Detect which cell encompasses the target text, then output its (x, y) center coordinate. 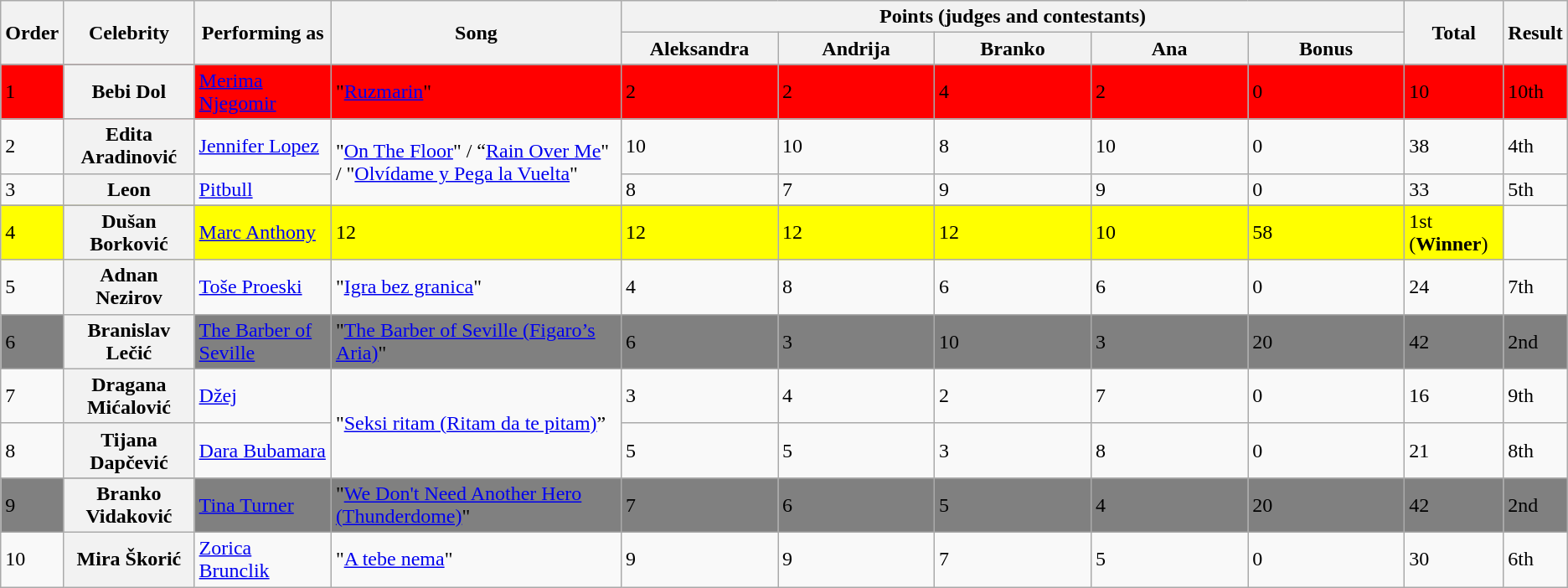
Result (1535, 33)
9th (1535, 395)
Order (32, 33)
33 (1454, 189)
Marc Anthony (263, 233)
Zorica Brunclik (263, 560)
"Ruzmarin" (476, 92)
1st (Winner) (1454, 233)
Total (1454, 33)
6th (1535, 560)
Leon (129, 189)
Bebi Dol (129, 92)
Jennifer Lopez (263, 146)
5th (1535, 189)
Pitbull (263, 189)
Edita Aradinović (129, 146)
58 (1327, 233)
"Seksi ritam (Ritam da te pitam)” (476, 423)
Tina Turner (263, 504)
Dušan Borković (129, 233)
Dragana Mićalović (129, 395)
Celebrity (129, 33)
4th (1535, 146)
The Barber of Seville (263, 342)
"A tebe nema" (476, 560)
38 (1454, 146)
Branko Vidaković (129, 504)
Performing as (263, 33)
7th (1535, 286)
Toše Proeski (263, 286)
21 (1454, 451)
Aleksandra (699, 49)
1 (32, 92)
Branislav Lečić (129, 342)
Džej (263, 395)
"Igra bez granica" (476, 286)
10th (1535, 92)
16 (1454, 395)
Ana (1169, 49)
Andrija (856, 49)
Song (476, 33)
Bonus (1327, 49)
Tijana Dapčević (129, 451)
"We Don't Need Another Hero (Thunderdome)" (476, 504)
Adnan Nezirov (129, 286)
Branko (1014, 49)
"On The Floor" / “Rain Over Me" / "Olvídame y Pega la Vuelta" (476, 162)
Points (judges and contestants) (1012, 17)
Mira Škorić (129, 560)
30 (1454, 560)
"The Barber of Seville (Figaro’s Aria)" (476, 342)
Merima Njegomir (263, 92)
24 (1454, 286)
8th (1535, 451)
Dara Bubamara (263, 451)
